Extract the [x, y] coordinate from the center of the cell holding the provided text.  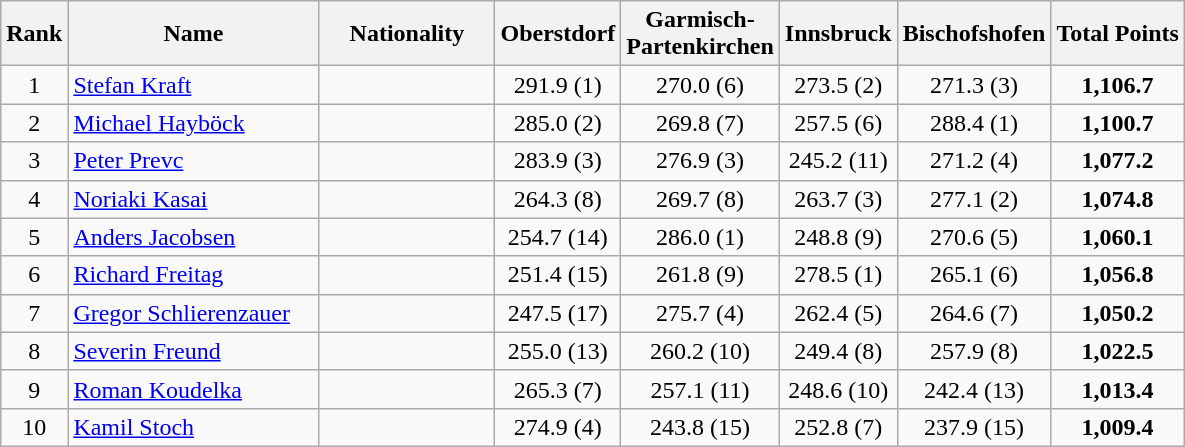
Stefan Kraft [194, 85]
265.3 (7) [558, 389]
252.8 (7) [838, 427]
276.9 (3) [700, 161]
257.9 (8) [974, 351]
275.7 (4) [700, 313]
5 [34, 237]
269.7 (8) [700, 199]
271.2 (4) [974, 161]
248.6 (10) [838, 389]
255.0 (13) [558, 351]
Oberstdorf [558, 34]
Nationality [407, 34]
288.4 (1) [974, 123]
271.3 (3) [974, 85]
277.1 (2) [974, 199]
270.6 (5) [974, 237]
254.7 (14) [558, 237]
248.8 (9) [838, 237]
Severin Freund [194, 351]
9 [34, 389]
249.4 (8) [838, 351]
285.0 (2) [558, 123]
262.4 (5) [838, 313]
Roman Koudelka [194, 389]
Name [194, 34]
1,013.4 [1118, 389]
1 [34, 85]
245.2 (11) [838, 161]
1,022.5 [1118, 351]
3 [34, 161]
Bischofshofen [974, 34]
1,009.4 [1118, 427]
4 [34, 199]
6 [34, 275]
269.8 (7) [700, 123]
Garmisch-Partenkirchen [700, 34]
Noriaki Kasai [194, 199]
2 [34, 123]
Rank [34, 34]
264.6 (7) [974, 313]
264.3 (8) [558, 199]
Total Points [1118, 34]
Anders Jacobsen [194, 237]
257.5 (6) [838, 123]
8 [34, 351]
237.9 (15) [974, 427]
Gregor Schlierenzauer [194, 313]
1,074.8 [1118, 199]
7 [34, 313]
257.1 (11) [700, 389]
Kamil Stoch [194, 427]
1,077.2 [1118, 161]
286.0 (1) [700, 237]
Michael Hayböck [194, 123]
261.8 (9) [700, 275]
1,060.1 [1118, 237]
291.9 (1) [558, 85]
251.4 (15) [558, 275]
265.1 (6) [974, 275]
274.9 (4) [558, 427]
260.2 (10) [700, 351]
278.5 (1) [838, 275]
1,106.7 [1118, 85]
263.7 (3) [838, 199]
Innsbruck [838, 34]
Richard Freitag [194, 275]
1,056.8 [1118, 275]
10 [34, 427]
1,100.7 [1118, 123]
Peter Prevc [194, 161]
283.9 (3) [558, 161]
270.0 (6) [700, 85]
1,050.2 [1118, 313]
243.8 (15) [700, 427]
242.4 (13) [974, 389]
247.5 (17) [558, 313]
273.5 (2) [838, 85]
